Scan for the cell matching the given text and deliver its [x, y] coordinate at center. 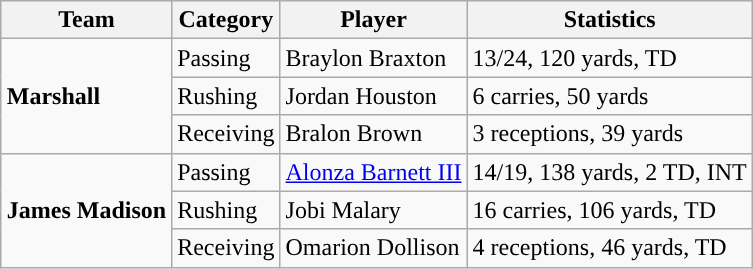
Team [86, 20]
James Madison [86, 210]
Player [374, 20]
3 receptions, 39 yards [610, 134]
Category [226, 20]
Braylon Braxton [374, 58]
Jobi Malary [374, 210]
Bralon Brown [374, 134]
Marshall [86, 96]
14/19, 138 yards, 2 TD, INT [610, 172]
4 receptions, 46 yards, TD [610, 248]
Alonza Barnett III [374, 172]
13/24, 120 yards, TD [610, 58]
16 carries, 106 yards, TD [610, 210]
Jordan Houston [374, 96]
Statistics [610, 20]
Omarion Dollison [374, 248]
6 carries, 50 yards [610, 96]
